Determine the [X, Y] coordinate at the center of the cell enclosing the given text.  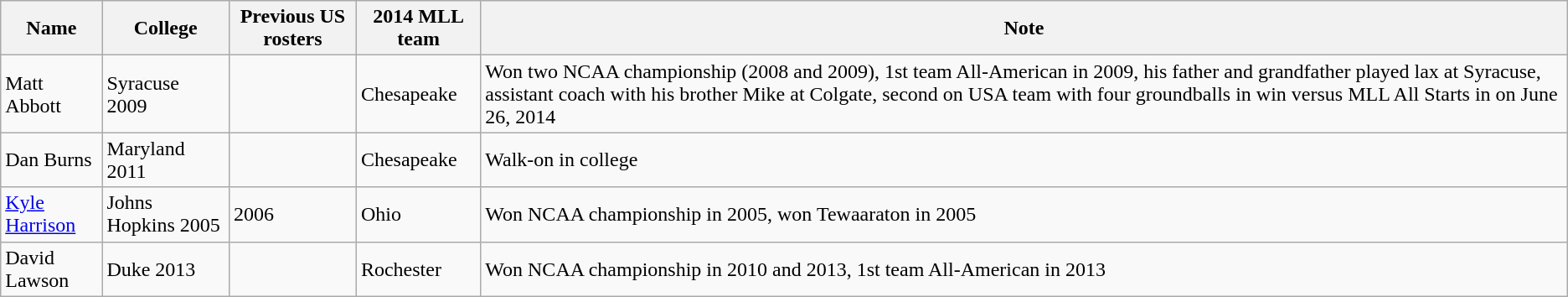
2006 [292, 215]
2014 MLL team [418, 29]
Duke 2013 [166, 268]
Name [52, 29]
Rochester [418, 268]
Won NCAA championship in 2010 and 2013, 1st team All-American in 2013 [1024, 268]
Walk-on in college [1024, 159]
Dan Burns [52, 159]
Previous US rosters [292, 29]
Syracuse 2009 [166, 94]
Matt Abbott [52, 94]
Maryland 2011 [166, 159]
David Lawson [52, 268]
Johns Hopkins 2005 [166, 215]
Ohio [418, 215]
Won NCAA championship in 2005, won Tewaaraton in 2005 [1024, 215]
Note [1024, 29]
College [166, 29]
Kyle Harrison [52, 215]
